Output the (X, Y) coordinate of the center of the cell containing the given text.  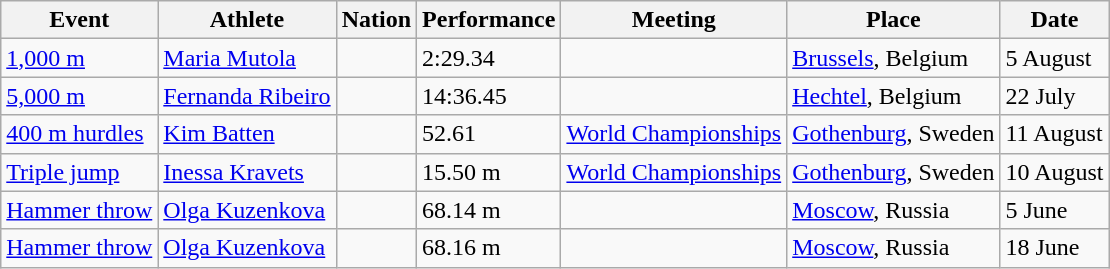
Inessa Kravets (247, 172)
Performance (489, 20)
Meeting (674, 20)
68.14 m (489, 210)
1,000 m (80, 58)
5 August (1054, 58)
68.16 m (489, 248)
5 June (1054, 210)
Brussels, Belgium (894, 58)
18 June (1054, 248)
10 August (1054, 172)
Athlete (247, 20)
400 m hurdles (80, 134)
Triple jump (80, 172)
Nation (376, 20)
Kim Batten (247, 134)
Fernanda Ribeiro (247, 96)
22 July (1054, 96)
2:29.34 (489, 58)
11 August (1054, 134)
Event (80, 20)
Place (894, 20)
Hechtel, Belgium (894, 96)
Date (1054, 20)
15.50 m (489, 172)
Maria Mutola (247, 58)
52.61 (489, 134)
14:36.45 (489, 96)
5,000 m (80, 96)
